Pinpoint the cell where the given text exists, returning its [X, Y] midpoint coordinate. 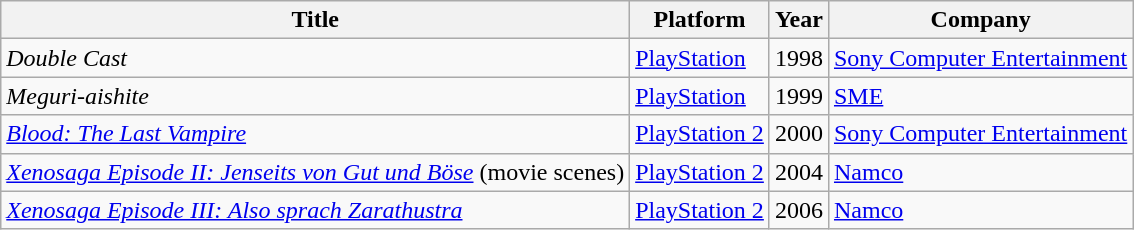
Platform [700, 20]
1999 [798, 96]
2004 [798, 172]
Double Cast [316, 58]
2006 [798, 210]
1998 [798, 58]
Meguri-aishite [316, 96]
Company [980, 20]
Xenosaga Episode III: Also sprach Zarathustra [316, 210]
Year [798, 20]
2000 [798, 134]
Blood: The Last Vampire [316, 134]
Title [316, 20]
Xenosaga Episode II: Jenseits von Gut und Böse (movie scenes) [316, 172]
SME [980, 96]
